Identify which cell holds the provided text, then report its (X, Y) central coordinate. 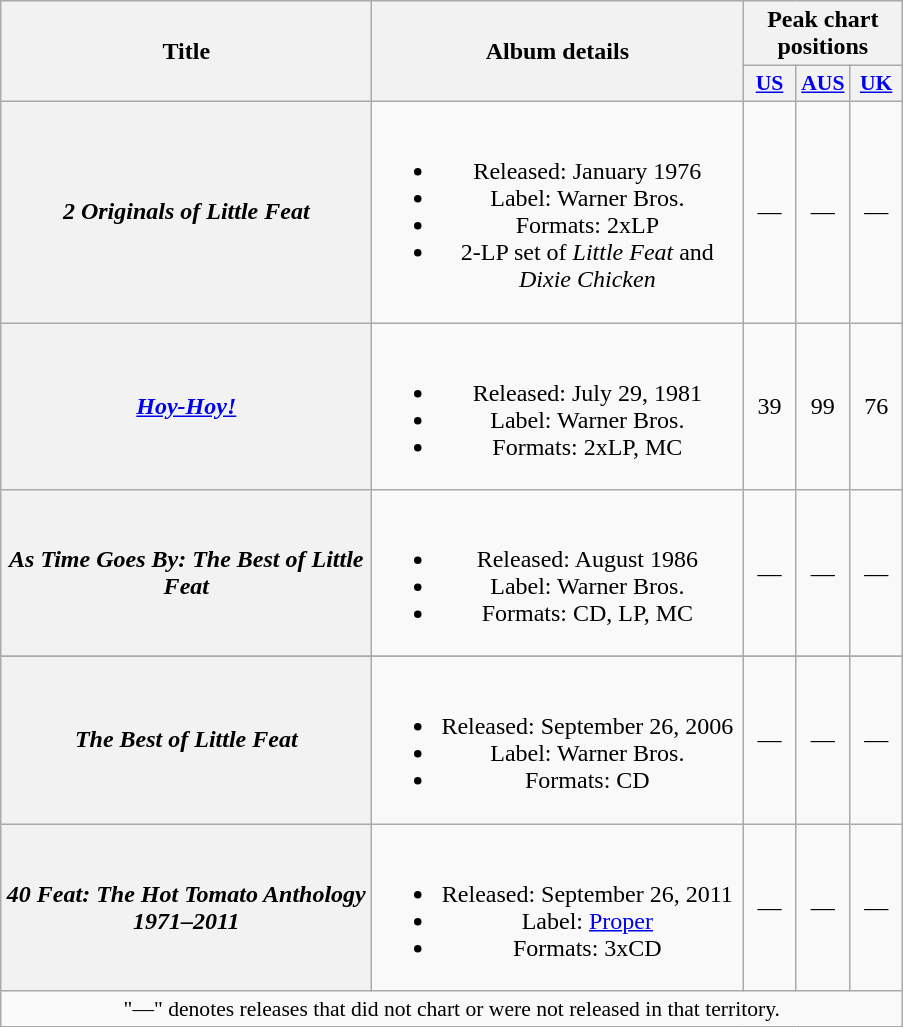
Album details (558, 52)
US (770, 84)
40 Feat: The Hot Tomato Anthology 1971–2011 (186, 908)
99 (822, 406)
AUS (822, 84)
Hoy-Hoy! (186, 406)
76 (876, 406)
Title (186, 52)
Released: September 26, 2006Label: Warner Bros.Formats: CD (558, 740)
39 (770, 406)
As Time Goes By: The Best of Little Feat (186, 574)
"—" denotes releases that did not chart or were not released in that territory. (452, 1009)
The Best of Little Feat (186, 740)
2 Originals of Little Feat (186, 212)
Released: September 26, 2011Label: ProperFormats: 3xCD (558, 908)
UK (876, 84)
Peak chart positions (823, 34)
Released: January 1976Label: Warner Bros.Formats: 2xLP2-LP set of Little Feat and Dixie Chicken (558, 212)
Released: July 29, 1981Label: Warner Bros.Formats: 2xLP, MC (558, 406)
Released: August 1986Label: Warner Bros.Formats: CD, LP, MC (558, 574)
